Locate the cell with the specified text and output its (x, y) center coordinate. 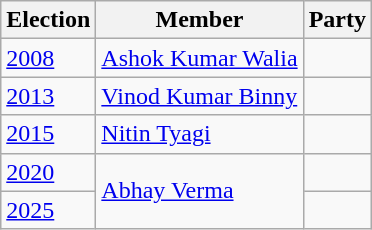
Party (337, 20)
Abhay Verma (200, 191)
2020 (48, 172)
2008 (48, 58)
Ashok Kumar Walia (200, 58)
2025 (48, 210)
Election (48, 20)
2015 (48, 134)
2013 (48, 96)
Member (200, 20)
Vinod Kumar Binny (200, 96)
Nitin Tyagi (200, 134)
